Return the [x, y] coordinate for the center point of the cell that contains the specified text.  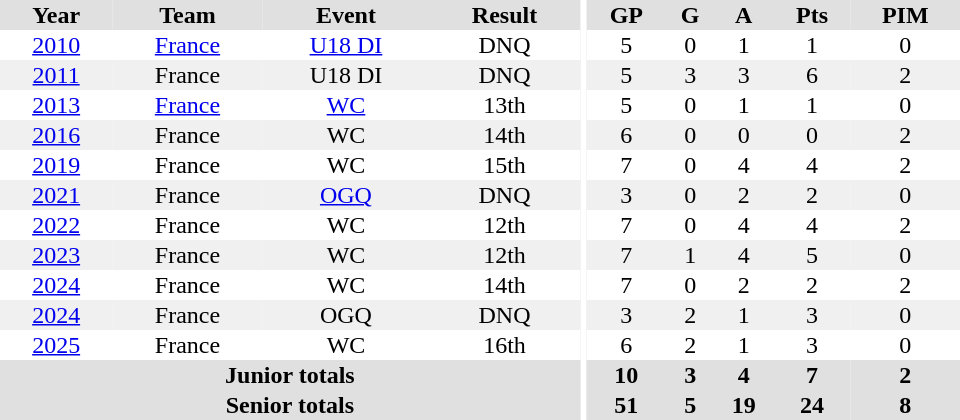
13th [504, 105]
51 [626, 405]
2022 [56, 225]
2023 [56, 255]
Junior totals [290, 375]
2010 [56, 45]
Year [56, 15]
PIM [906, 15]
Event [346, 15]
2021 [56, 195]
24 [812, 405]
GP [626, 15]
19 [744, 405]
2019 [56, 165]
8 [906, 405]
A [744, 15]
2025 [56, 345]
2013 [56, 105]
16th [504, 345]
2016 [56, 135]
Pts [812, 15]
G [690, 15]
Result [504, 15]
Team [187, 15]
10 [626, 375]
Senior totals [290, 405]
2011 [56, 75]
15th [504, 165]
